Find where the given text appears and provide that cell's center as [x, y] coordinate. 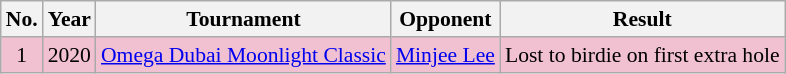
No. [22, 19]
Tournament [244, 19]
Lost to birdie on first extra hole [642, 55]
Result [642, 19]
2020 [70, 55]
Year [70, 19]
Opponent [446, 19]
Minjee Lee [446, 55]
1 [22, 55]
Omega Dubai Moonlight Classic [244, 55]
